For the text-containing cell, return its midpoint in [x, y] coordinate format. 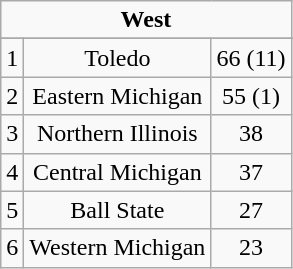
1 [12, 58]
Northern Illinois [118, 134]
2 [12, 96]
Western Michigan [118, 248]
Toledo [118, 58]
37 [251, 172]
27 [251, 210]
55 (1) [251, 96]
Central Michigan [118, 172]
6 [12, 248]
23 [251, 248]
38 [251, 134]
66 (11) [251, 58]
5 [12, 210]
4 [12, 172]
West [146, 20]
3 [12, 134]
Ball State [118, 210]
Eastern Michigan [118, 96]
